Scan for the cell matching the given text and deliver its [x, y] coordinate at center. 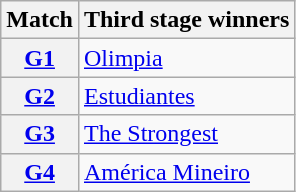
The Strongest [186, 134]
G1 [40, 58]
Third stage winners [186, 20]
G2 [40, 96]
G4 [40, 172]
Match [40, 20]
Estudiantes [186, 96]
G3 [40, 134]
Olimpia [186, 58]
América Mineiro [186, 172]
